Scan for the cell matching the given text and deliver its (x, y) coordinate at center. 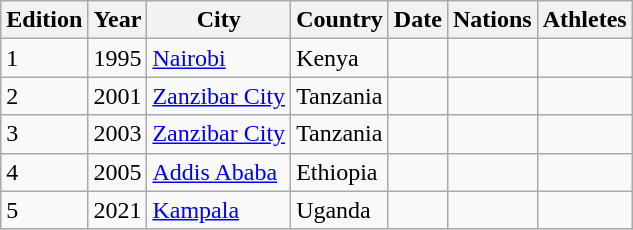
1 (44, 58)
2001 (118, 96)
2005 (118, 172)
Year (118, 20)
1995 (118, 58)
4 (44, 172)
Country (340, 20)
Uganda (340, 210)
Ethiopia (340, 172)
Date (418, 20)
Kenya (340, 58)
Nations (492, 20)
Kampala (219, 210)
2003 (118, 134)
5 (44, 210)
City (219, 20)
2021 (118, 210)
Addis Ababa (219, 172)
2 (44, 96)
Athletes (584, 20)
3 (44, 134)
Nairobi (219, 58)
Edition (44, 20)
